Extract the (x, y) coordinate from the center of the cell holding the provided text.  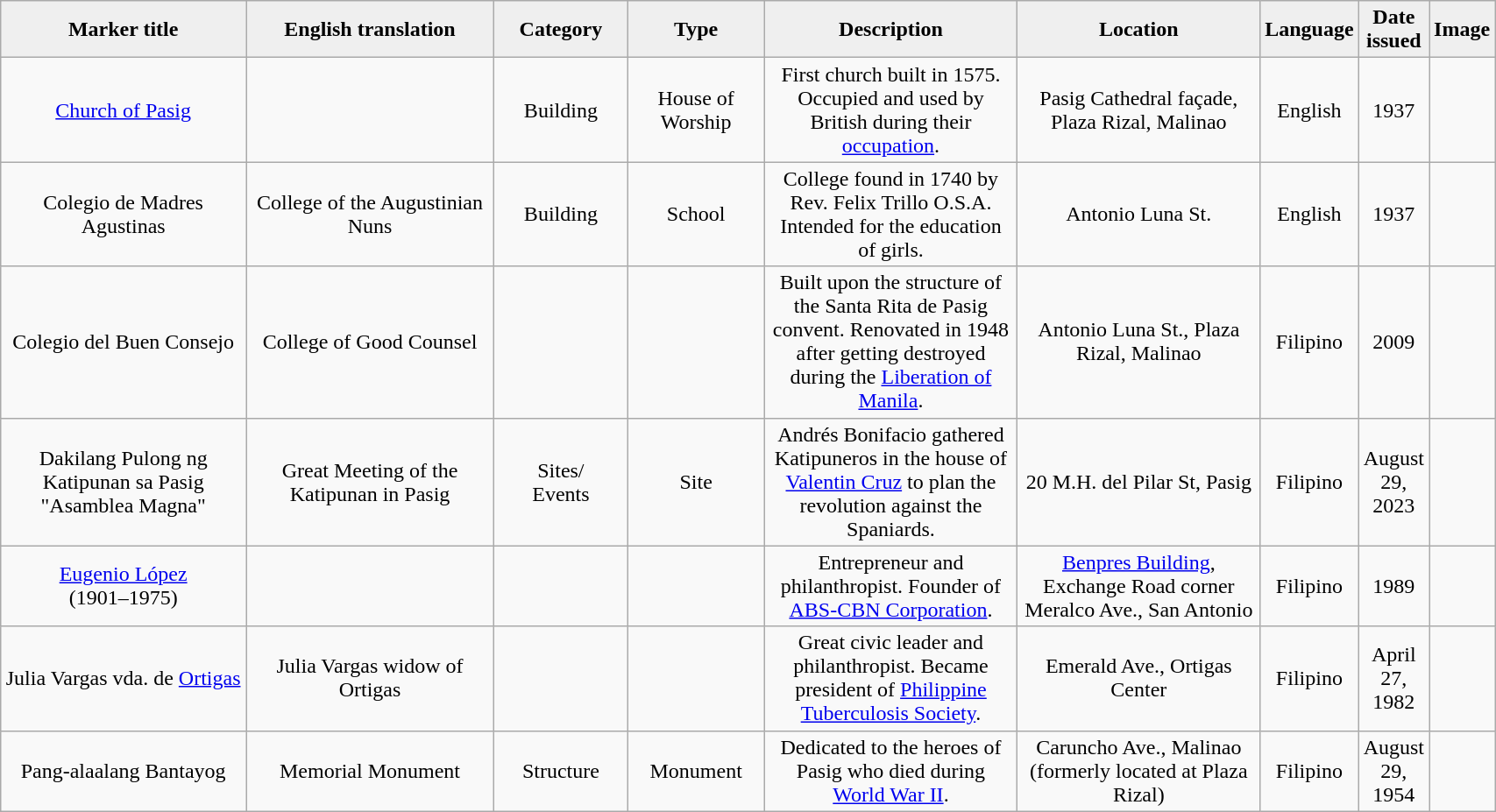
Julia Vargas vda. de Ortigas (124, 678)
Great Meeting of the Katipunan in Pasig (370, 482)
Site (696, 482)
Dakilang Pulong ng Katipunan sa Pasig"Asamblea Magna" (124, 482)
Language (1309, 30)
College of the Augustinian Nuns (370, 214)
Category (561, 30)
August 29, 1954 (1393, 771)
Built upon the structure of the Santa Rita de Pasig convent. Renovated in 1948 after getting destroyed during the Liberation of Manila. (890, 342)
Date issued (1393, 30)
Sites/Events (561, 482)
Pang-alaalang Bantayog (124, 771)
August 29, 2023 (1393, 482)
Caruncho Ave., Malinao (formerly located at Plaza Rizal) (1139, 771)
Great civic leader and philanthropist. Became president of Philippine Tuberculosis Society. (890, 678)
First church built in 1575. Occupied and used by British during their occupation. (890, 110)
House of Worship (696, 110)
Colegio del Buen Consejo (124, 342)
College of Good Counsel (370, 342)
Andrés Bonifacio gathered Katipuneros in the house of Valentin Cruz to plan the revolution against the Spaniards. (890, 482)
Type (696, 30)
Julia Vargas widow of Ortigas (370, 678)
April 27, 1982 (1393, 678)
Marker title (124, 30)
Emerald Ave., Ortigas Center (1139, 678)
Image (1462, 30)
School (696, 214)
2009 (1393, 342)
Memorial Monument (370, 771)
Antonio Luna St., Plaza Rizal, Malinao (1139, 342)
Pasig Cathedral façade, Plaza Rizal, Malinao (1139, 110)
20 M.H. del Pilar St, Pasig (1139, 482)
Antonio Luna St. (1139, 214)
Church of Pasig (124, 110)
1989 (1393, 586)
College found in 1740 by Rev. Felix Trillo O.S.A. Intended for the education of girls. (890, 214)
Dedicated to the heroes of Pasig who died during World War II. (890, 771)
Location (1139, 30)
Description (890, 30)
Benpres Building, Exchange Road corner Meralco Ave., San Antonio (1139, 586)
Eugenio López(1901–1975) (124, 586)
English translation (370, 30)
Colegio de Madres Agustinas (124, 214)
Structure (561, 771)
Monument (696, 771)
Entrepreneur and philanthropist. Founder of ABS-CBN Corporation. (890, 586)
